Return (X, Y) of the center of cell containing provided text 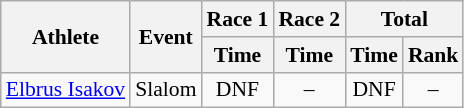
Rank (434, 55)
Race 2 (309, 19)
Elbrus Isakov (66, 90)
Event (166, 36)
Athlete (66, 36)
Total (404, 19)
Slalom (166, 90)
Race 1 (237, 19)
